Extract the [X, Y] coordinate from the center of the cell holding the provided text.  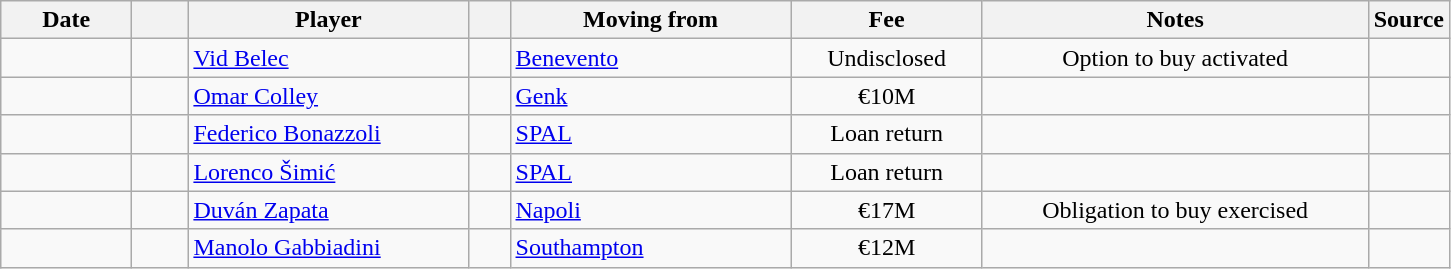
Fee [886, 20]
Moving from [650, 20]
Date [66, 20]
Napoli [650, 210]
Vid Belec [328, 58]
Genk [650, 96]
€17M [886, 210]
Option to buy activated [1175, 58]
Lorenco Šimić [328, 172]
Federico Bonazzoli [328, 134]
Manolo Gabbiadini [328, 248]
Notes [1175, 20]
Obligation to buy exercised [1175, 210]
Player [328, 20]
Undisclosed [886, 58]
Southampton [650, 248]
Duván Zapata [328, 210]
Benevento [650, 58]
Source [1408, 20]
€12M [886, 248]
Omar Colley [328, 96]
€10M [886, 96]
